Capture the cell that displays the provided text and extract its [X, Y] central coordinate. 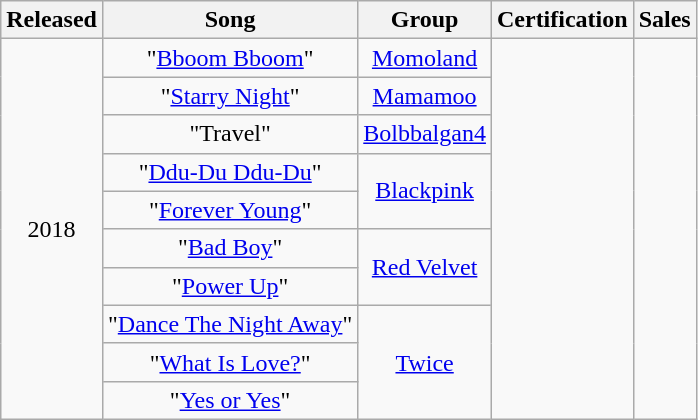
Released [52, 20]
"Dance The Night Away" [230, 324]
"Starry Night" [230, 96]
"Yes or Yes" [230, 400]
"Bboom Bboom" [230, 58]
"Forever Young" [230, 210]
Bolbbalgan4 [425, 134]
Sales [664, 20]
Momoland [425, 58]
Red Velvet [425, 267]
"Ddu-Du Ddu-Du" [230, 172]
"What Is Love?" [230, 362]
Song [230, 20]
Blackpink [425, 191]
Mamamoo [425, 96]
2018 [52, 230]
"Travel" [230, 134]
"Bad Boy" [230, 248]
Group [425, 20]
"Power Up" [230, 286]
Twice [425, 362]
Certification [562, 20]
